Determine the [X, Y] coordinate at the center of the cell enclosing the given text.  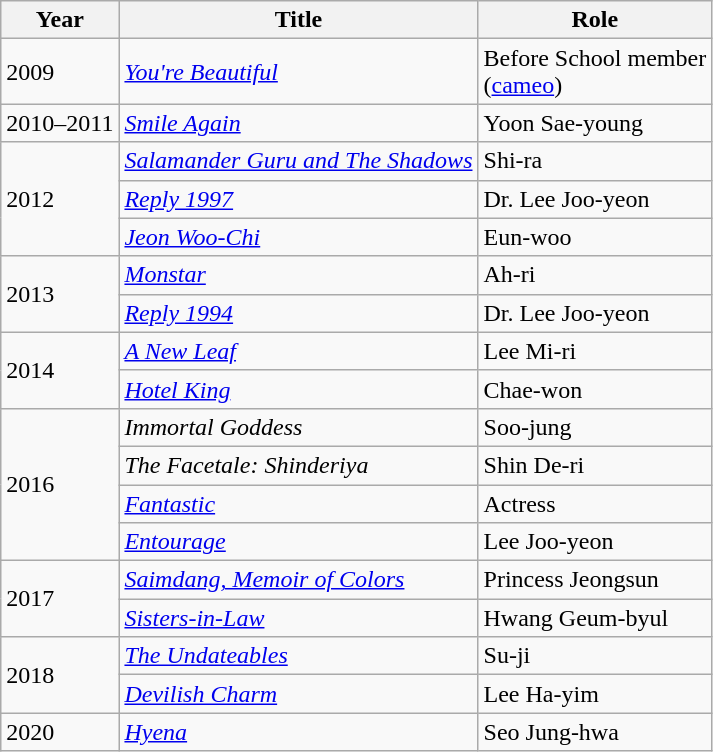
Hotel King [298, 389]
Yoon Sae-young [595, 123]
Smile Again [298, 123]
Title [298, 20]
Princess Jeongsun [595, 580]
2014 [60, 370]
2017 [60, 599]
Shi-ra [595, 161]
Reply 1994 [298, 313]
Before School member(cameo) [595, 72]
Salamander Guru and The Shadows [298, 161]
Shin De-ri [595, 465]
Eun-woo [595, 237]
2018 [60, 675]
Su-ji [595, 656]
2009 [60, 72]
Year [60, 20]
Chae-won [595, 389]
The Facetale: Shinderiya [298, 465]
Hyena [298, 732]
Ah-ri [595, 275]
Lee Mi-ri [595, 351]
Hwang Geum-byul [595, 618]
2013 [60, 294]
Monstar [298, 275]
Seo Jung-hwa [595, 732]
Jeon Woo-Chi [298, 237]
Actress [595, 503]
Fantastic [298, 503]
Reply 1997 [298, 199]
Devilish Charm [298, 694]
2010–2011 [60, 123]
Entourage [298, 542]
2016 [60, 484]
A New Leaf [298, 351]
Lee Joo-yeon [595, 542]
Sisters-in-Law [298, 618]
Lee Ha-yim [595, 694]
Immortal Goddess [298, 427]
The Undateables [298, 656]
2020 [60, 732]
Role [595, 20]
Soo-jung [595, 427]
You're Beautiful [298, 72]
Saimdang, Memoir of Colors [298, 580]
2012 [60, 199]
